Detect which cell encompasses the target text, then output its [x, y] center coordinate. 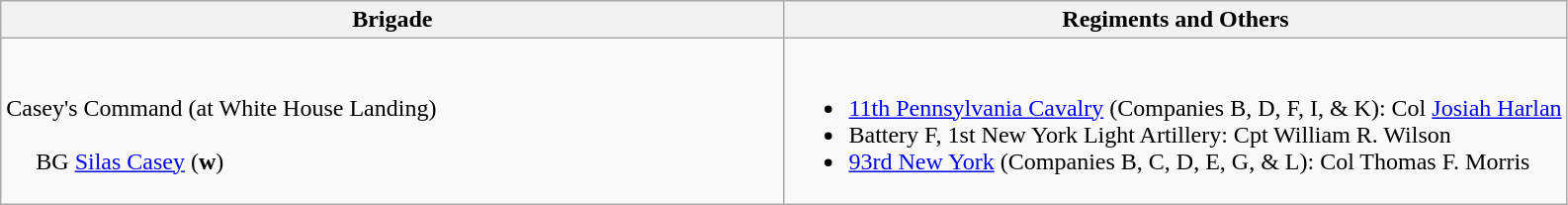
Casey's Command (at White House Landing) BG Silas Casey (w) [392, 121]
Brigade [392, 20]
Regiments and Others [1176, 20]
